Capture the cell that displays the provided text and extract its [x, y] central coordinate. 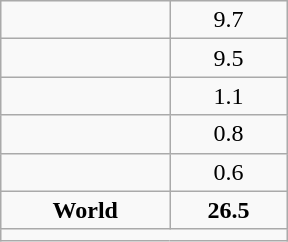
0.8 [228, 134]
26.5 [228, 210]
9.5 [228, 58]
9.7 [228, 20]
0.6 [228, 172]
1.1 [228, 96]
World [86, 210]
